Determine the (X, Y) coordinate at the center of the cell enclosing the given text.  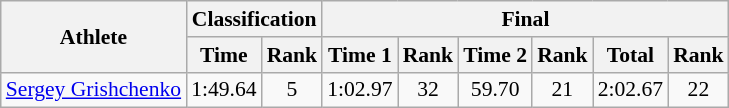
Sergey Grishchenko (94, 90)
Time (224, 55)
Athlete (94, 36)
2:02.67 (630, 90)
Final (525, 19)
Time 2 (495, 55)
Classification (254, 19)
Total (630, 55)
32 (428, 90)
1:49.64 (224, 90)
21 (562, 90)
Time 1 (360, 55)
1:02.97 (360, 90)
59.70 (495, 90)
22 (698, 90)
5 (292, 90)
